Capture the cell that displays the provided text and extract its (X, Y) central coordinate. 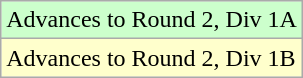
Advances to Round 2, Div 1B (152, 58)
Advances to Round 2, Div 1A (152, 20)
